Return (x, y) of the center of cell containing provided text 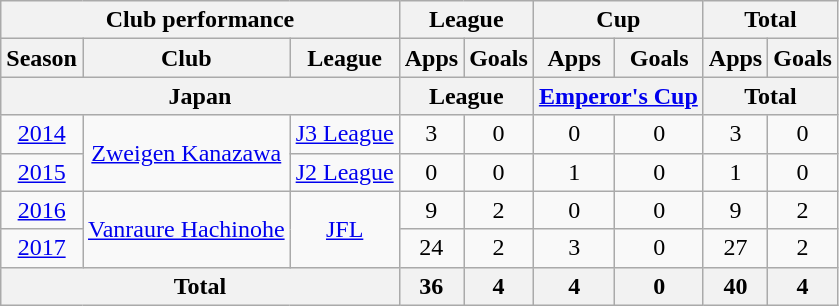
JFL (344, 229)
24 (431, 248)
Vanraure Hachinohe (186, 229)
2014 (42, 134)
Zweigen Kanazawa (186, 153)
2015 (42, 172)
Cup (618, 20)
Club (186, 58)
J2 League (344, 172)
Season (42, 58)
36 (431, 286)
Emperor's Cup (618, 96)
27 (735, 248)
Club performance (200, 20)
J3 League (344, 134)
Japan (200, 96)
2017 (42, 248)
2016 (42, 210)
40 (735, 286)
